Extract the [X, Y] coordinate from the center of the cell holding the provided text.  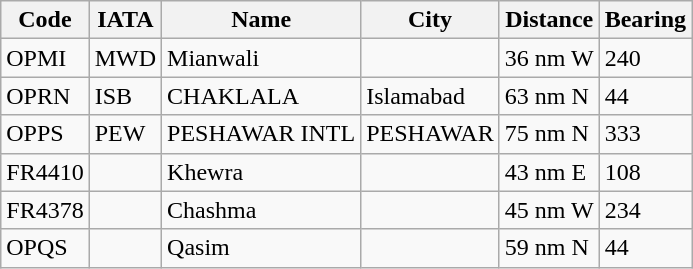
OPQS [45, 248]
IATA [125, 20]
CHAKLALA [262, 96]
108 [645, 172]
OPPS [45, 134]
36 nm W [549, 58]
OPMI [45, 58]
MWD [125, 58]
PESHAWAR [430, 134]
234 [645, 210]
75 nm N [549, 134]
Mianwali [262, 58]
Chashma [262, 210]
ISB [125, 96]
43 nm E [549, 172]
FR4378 [45, 210]
Islamabad [430, 96]
Name [262, 20]
Code [45, 20]
240 [645, 58]
PESHAWAR INTL [262, 134]
Bearing [645, 20]
63 nm N [549, 96]
59 nm N [549, 248]
333 [645, 134]
Qasim [262, 248]
City [430, 20]
OPRN [45, 96]
PEW [125, 134]
Khewra [262, 172]
Distance [549, 20]
45 nm W [549, 210]
FR4410 [45, 172]
